Return [x, y] of the center of cell containing provided text 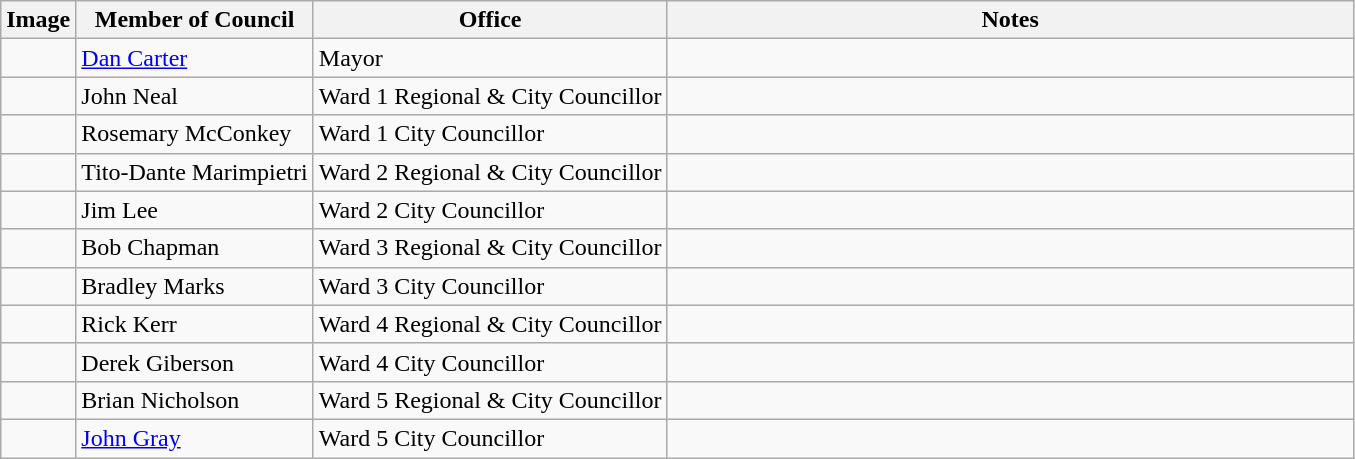
Bob Chapman [194, 248]
Member of Council [194, 20]
Ward 1 Regional & City Councillor [490, 96]
Ward 4 City Councillor [490, 362]
Notes [1010, 20]
Jim Lee [194, 210]
Rick Kerr [194, 324]
Ward 5 City Councillor [490, 438]
Rosemary McConkey [194, 134]
Ward 4 Regional & City Councillor [490, 324]
Tito-Dante Marimpietri [194, 172]
Ward 5 Regional & City Councillor [490, 400]
Brian Nicholson [194, 400]
Dan Carter [194, 58]
Image [38, 20]
John Neal [194, 96]
Office [490, 20]
Ward 3 City Councillor [490, 286]
Derek Giberson [194, 362]
Ward 2 City Councillor [490, 210]
Mayor [490, 58]
Bradley Marks [194, 286]
Ward 1 City Councillor [490, 134]
Ward 3 Regional & City Councillor [490, 248]
John Gray [194, 438]
Ward 2 Regional & City Councillor [490, 172]
